From the cell containing the given text, extract its center point as (x, y) coordinate. 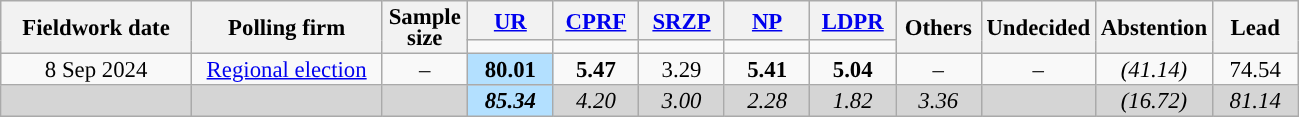
Samplesize (425, 28)
81.14 (1255, 101)
Lead (1255, 28)
5.41 (767, 70)
SRZP (682, 20)
UR (511, 20)
5.04 (853, 70)
Regional election (286, 70)
NP (767, 20)
Others (939, 28)
80.01 (511, 70)
(16.72) (1154, 101)
3.00 (682, 101)
8 Sep 2024 (96, 70)
4.20 (596, 101)
74.54 (1255, 70)
3.36 (939, 101)
5.47 (596, 70)
CPRF (596, 20)
Undecided (1038, 28)
Fieldwork date (96, 28)
Polling firm (286, 28)
Abstention (1154, 28)
(41.14) (1154, 70)
1.82 (853, 101)
2.28 (767, 101)
LDPR (853, 20)
3.29 (682, 70)
85.34 (511, 101)
